Find where the given text appears and provide that cell's center as [X, Y] coordinate. 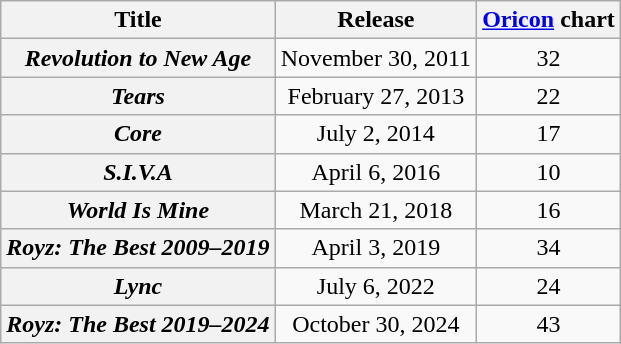
Oricon chart [549, 20]
Tears [138, 96]
Lync [138, 286]
April 6, 2016 [376, 172]
Royz: The Best 2009–2019 [138, 248]
July 6, 2022 [376, 286]
Title [138, 20]
November 30, 2011 [376, 58]
July 2, 2014 [376, 134]
17 [549, 134]
16 [549, 210]
Core [138, 134]
24 [549, 286]
43 [549, 324]
32 [549, 58]
World Is Mine [138, 210]
Release [376, 20]
Revolution to New Age [138, 58]
April 3, 2019 [376, 248]
S.I.V.A [138, 172]
October 30, 2024 [376, 324]
22 [549, 96]
Royz: The Best 2019–2024 [138, 324]
34 [549, 248]
10 [549, 172]
February 27, 2013 [376, 96]
March 21, 2018 [376, 210]
